Search for the cell housing the specified text and yield its [X, Y] center coordinate. 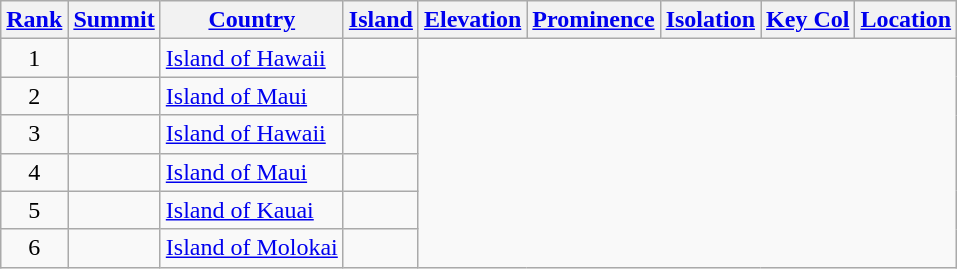
Location [906, 20]
2 [34, 96]
Island of Molokai [252, 248]
Elevation [472, 20]
Rank [34, 20]
Key Col [808, 20]
3 [34, 134]
Country [252, 20]
5 [34, 210]
Isolation [710, 20]
Island [380, 20]
Prominence [594, 20]
4 [34, 172]
Island of Kauai [252, 210]
1 [34, 58]
Summit [114, 20]
6 [34, 248]
